Provide the (x, y) coordinate of the cell's center where the given text is located.  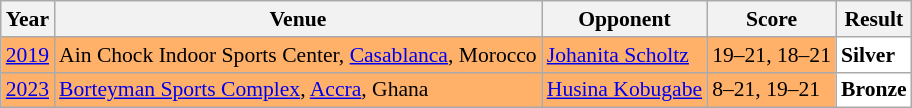
Year (28, 19)
Bronze (874, 90)
Ain Chock Indoor Sports Center, Casablanca, Morocco (298, 55)
Johanita Scholtz (624, 55)
Husina Kobugabe (624, 90)
2019 (28, 55)
2023 (28, 90)
8–21, 19–21 (772, 90)
Score (772, 19)
Venue (298, 19)
19–21, 18–21 (772, 55)
Result (874, 19)
Borteyman Sports Complex, Accra, Ghana (298, 90)
Silver (874, 55)
Opponent (624, 19)
